Return the (X, Y) coordinate for the center point of the cell that contains the specified text.  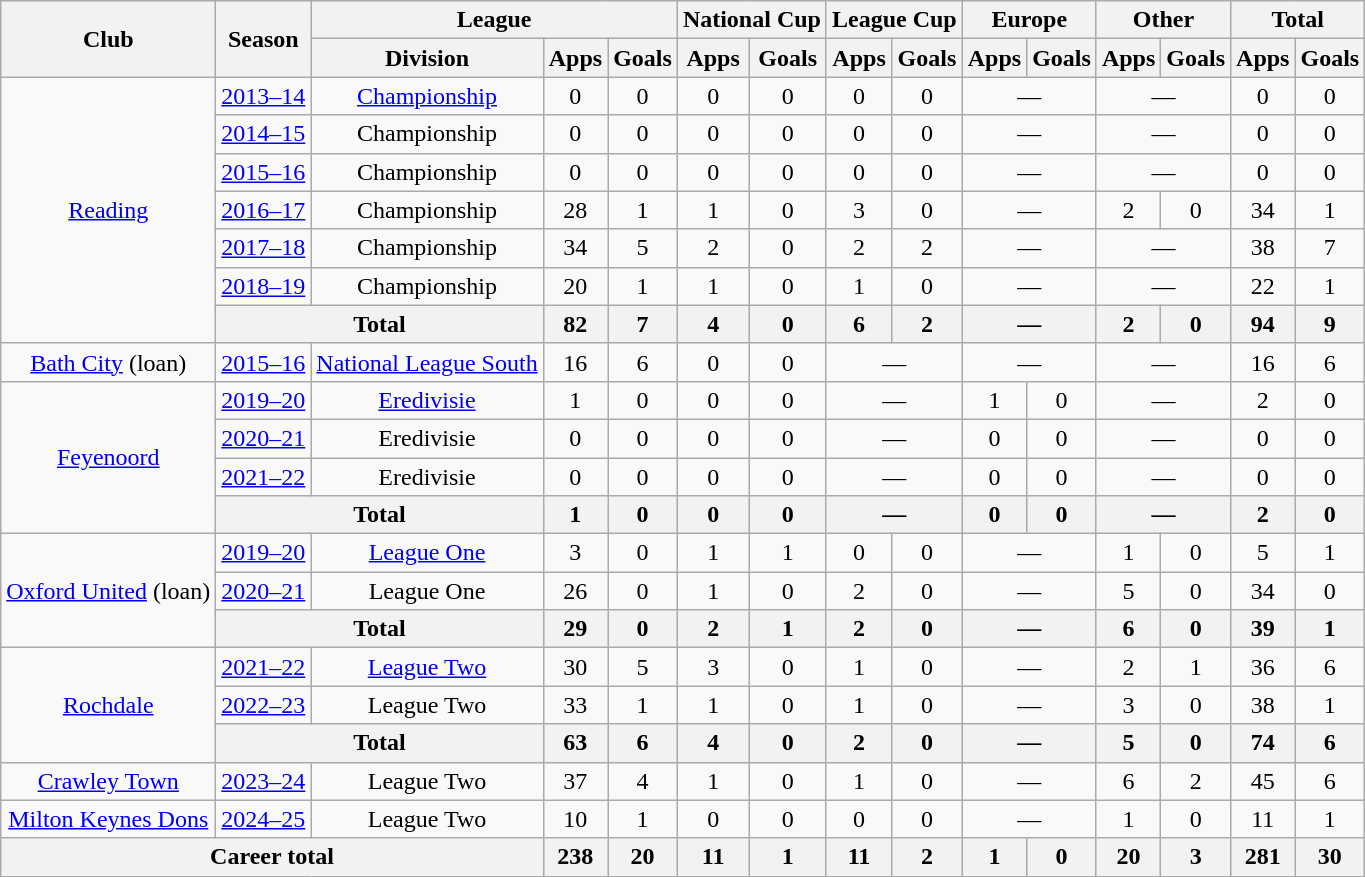
Rochdale (108, 705)
2014–15 (264, 134)
39 (1263, 629)
2024–25 (264, 819)
45 (1263, 781)
94 (1263, 324)
National League South (427, 362)
26 (575, 591)
Career total (272, 857)
2013–14 (264, 96)
238 (575, 857)
22 (1263, 286)
League Cup (894, 20)
Season (264, 39)
2016–17 (264, 210)
9 (1330, 324)
2023–24 (264, 781)
Division (427, 58)
Milton Keynes Dons (108, 819)
37 (575, 781)
Bath City (loan) (108, 362)
National Cup (752, 20)
74 (1263, 743)
10 (575, 819)
36 (1263, 667)
Other (1163, 20)
Reading (108, 210)
63 (575, 743)
2022–23 (264, 705)
Club (108, 39)
82 (575, 324)
Europe (1029, 20)
28 (575, 210)
2017–18 (264, 248)
33 (575, 705)
League (494, 20)
Feyenoord (108, 457)
2018–19 (264, 286)
281 (1263, 857)
Oxford United (loan) (108, 591)
Crawley Town (108, 781)
29 (575, 629)
